From the cell containing the given text, extract its center point as (x, y) coordinate. 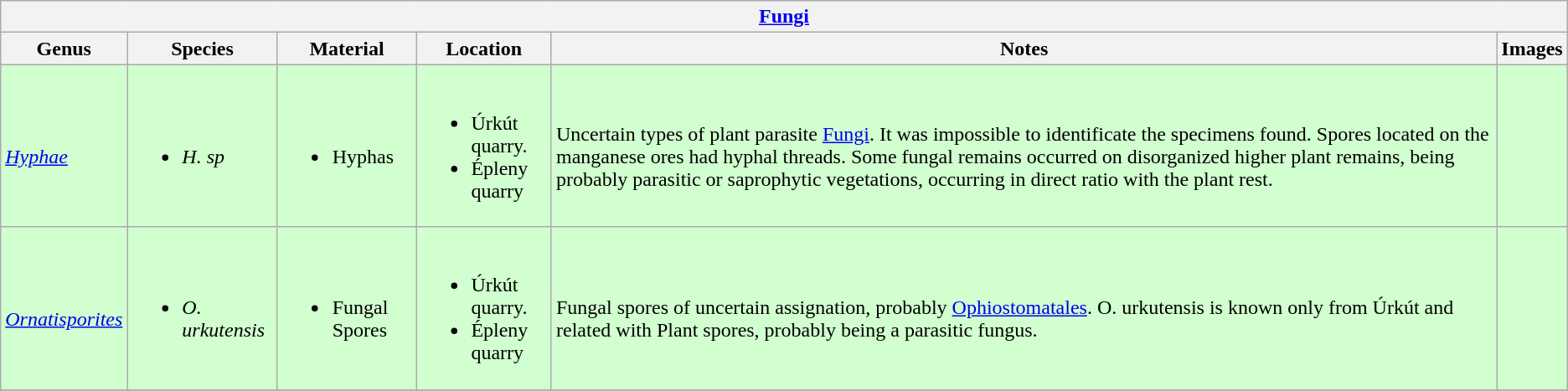
Fungal Spores (347, 308)
Images (1532, 49)
Notes (1024, 49)
Genus (64, 49)
Ornatisporites (64, 308)
Fungi (784, 17)
Hyphae (64, 146)
H. sp (203, 146)
Hyphas (347, 146)
O. urkutensis (203, 308)
Location (484, 49)
Material (347, 49)
Species (203, 49)
